Search for the cell housing the specified text and yield its [X, Y] center coordinate. 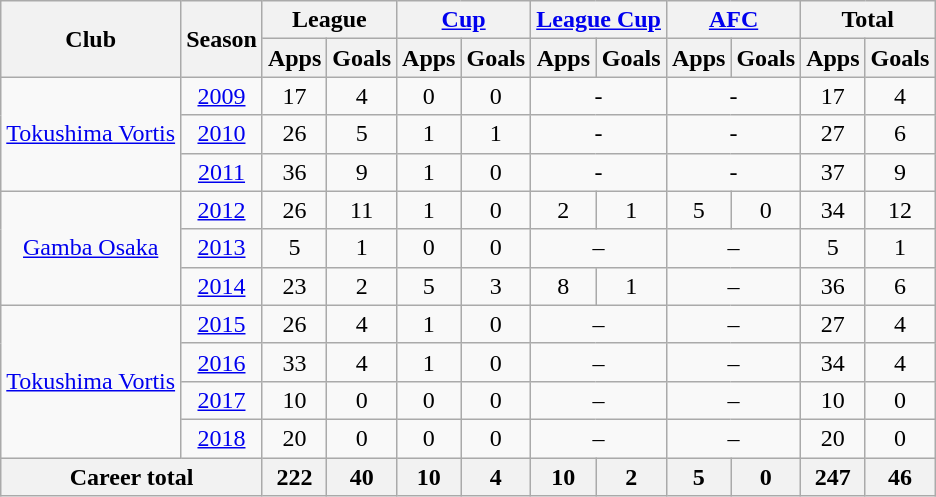
Total [868, 20]
2013 [222, 248]
40 [362, 477]
2009 [222, 96]
League [329, 20]
2016 [222, 362]
23 [294, 286]
2014 [222, 286]
Gamba Osaka [91, 248]
12 [900, 210]
3 [496, 286]
Club [91, 39]
222 [294, 477]
33 [294, 362]
2018 [222, 438]
2011 [222, 172]
8 [564, 286]
Career total [132, 477]
2015 [222, 324]
11 [362, 210]
2012 [222, 210]
37 [833, 172]
2017 [222, 400]
46 [900, 477]
League Cup [599, 20]
247 [833, 477]
2010 [222, 134]
Season [222, 39]
Cup [464, 20]
AFC [733, 20]
